Identify which cell holds the provided text, then report its [X, Y] central coordinate. 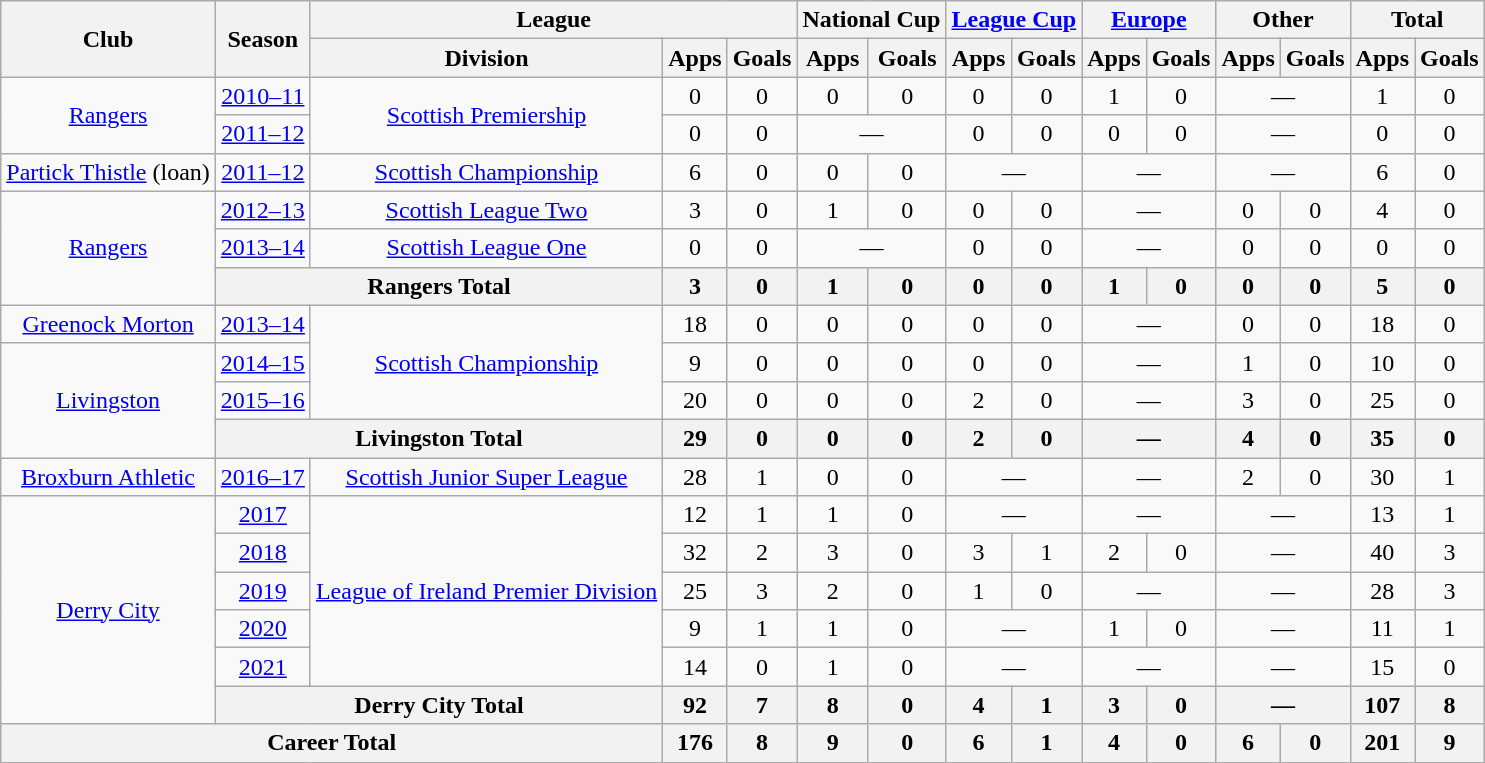
Other [1283, 20]
Career Total [332, 743]
Season [262, 39]
Partick Thistle (loan) [108, 172]
Europe [1149, 20]
92 [695, 705]
32 [695, 553]
National Cup [872, 20]
League of Ireland Premier Division [486, 591]
2014–15 [262, 362]
Total [1417, 20]
15 [1382, 667]
107 [1382, 705]
Scottish League One [486, 248]
Division [486, 58]
2019 [262, 591]
Greenock Morton [108, 324]
2010–11 [262, 96]
2020 [262, 629]
2016–17 [262, 477]
2015–16 [262, 400]
13 [1382, 515]
Derry City [108, 610]
40 [1382, 553]
2018 [262, 553]
29 [695, 438]
Club [108, 39]
12 [695, 515]
Scottish Junior Super League [486, 477]
Rangers Total [438, 286]
10 [1382, 362]
2012–13 [262, 210]
30 [1382, 477]
14 [695, 667]
Derry City Total [438, 705]
Livingston Total [438, 438]
11 [1382, 629]
Scottish League Two [486, 210]
7 [762, 705]
Broxburn Athletic [108, 477]
35 [1382, 438]
20 [695, 400]
5 [1382, 286]
League [553, 20]
League Cup [1014, 20]
201 [1382, 743]
Livingston [108, 400]
Scottish Premiership [486, 115]
2021 [262, 667]
2017 [262, 515]
176 [695, 743]
